Pinpoint the cell where the given text exists, returning its [x, y] midpoint coordinate. 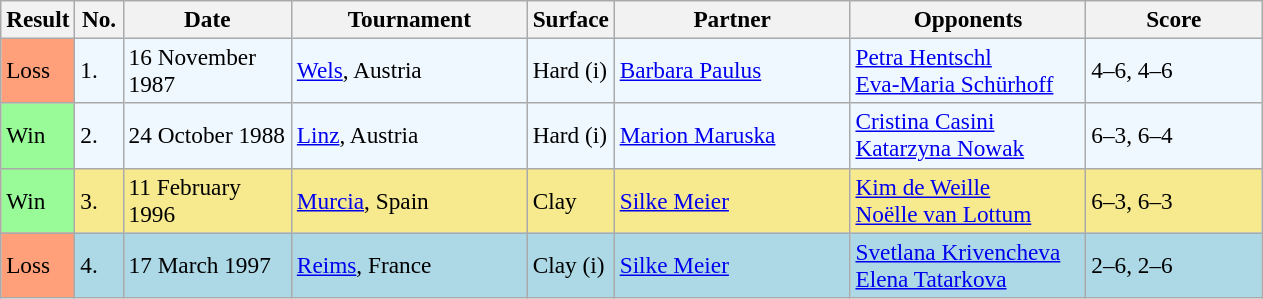
Opponents [968, 19]
Clay [570, 200]
Date [207, 19]
Partner [732, 19]
4–6, 4–6 [1174, 70]
Tournament [409, 19]
Marion Maruska [732, 136]
2. [99, 136]
2–6, 2–6 [1174, 264]
Wels, Austria [409, 70]
Score [1174, 19]
Clay (i) [570, 264]
Linz, Austria [409, 136]
Petra Hentschl Eva-Maria Schürhoff [968, 70]
24 October 1988 [207, 136]
Barbara Paulus [732, 70]
3. [99, 200]
11 February 1996 [207, 200]
Surface [570, 19]
Svetlana Krivencheva Elena Tatarkova [968, 264]
No. [99, 19]
Result [38, 19]
17 March 1997 [207, 264]
6–3, 6–3 [1174, 200]
Kim de Weille Noëlle van Lottum [968, 200]
Reims, France [409, 264]
Cristina Casini Katarzyna Nowak [968, 136]
16 November 1987 [207, 70]
1. [99, 70]
6–3, 6–4 [1174, 136]
4. [99, 264]
Murcia, Spain [409, 200]
